Return the (x, y) coordinate for the center point of the cell that contains the specified text.  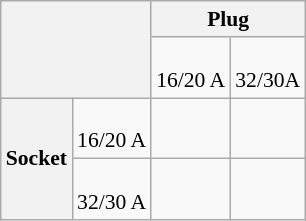
32/30A (268, 68)
Socket (36, 159)
Plug (228, 19)
32/30 A (112, 190)
